Pinpoint the cell where the given text exists, returning its [x, y] midpoint coordinate. 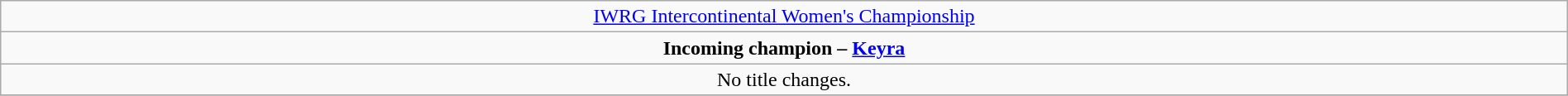
No title changes. [784, 79]
Incoming champion – Keyra [784, 48]
IWRG Intercontinental Women's Championship [784, 17]
